Output the [X, Y] coordinate of the center of the cell containing the given text.  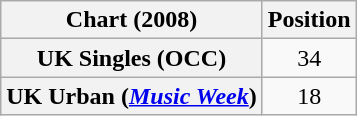
UK Singles (OCC) [132, 58]
18 [309, 96]
Position [309, 20]
UK Urban (Music Week) [132, 96]
34 [309, 58]
Chart (2008) [132, 20]
